For the text-containing cell, return its midpoint in [X, Y] coordinate format. 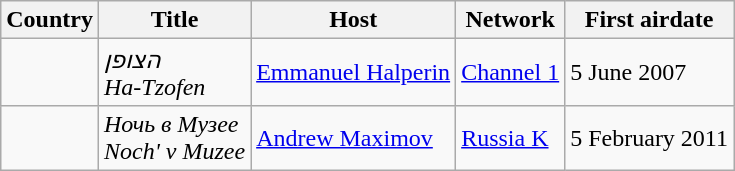
Host [354, 20]
Country [50, 20]
5 June 2007 [650, 72]
Ночь в МузееNoch' v Muzee [174, 138]
Title [174, 20]
Emmanuel Halperin [354, 72]
הצופןHa-Tzofen [174, 72]
Network [510, 20]
Russia K [510, 138]
Channel 1 [510, 72]
First airdate [650, 20]
Andrew Maximov [354, 138]
5 February 2011 [650, 138]
